Output the (X, Y) coordinate of the center of the cell containing the given text.  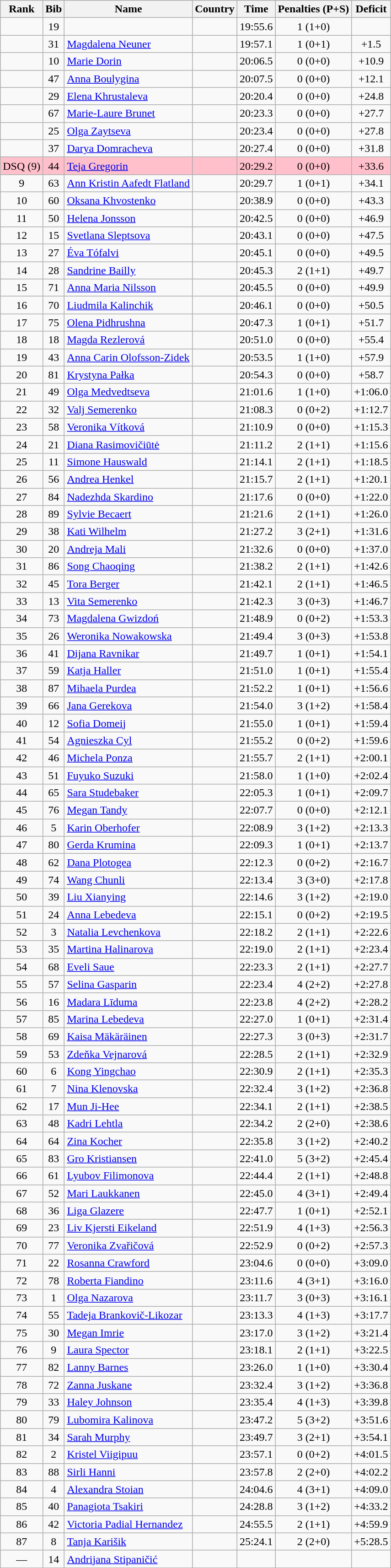
+43.3 (371, 200)
Kong Yingchao (129, 1072)
22:07.7 (256, 810)
+57.9 (371, 357)
21:42.1 (256, 584)
Anna Boulygina (129, 79)
+3:54.1 (371, 1437)
Kati Wilhelm (129, 532)
Dijana Ravnikar (129, 653)
Marina Lebedeva (129, 1019)
23:35.4 (256, 1402)
22:45.0 (256, 1193)
Roberta Fiandino (129, 1280)
Dana Plotogea (129, 862)
22:52.9 (256, 1245)
+58.7 (371, 375)
22:14.6 (256, 897)
6 (54, 1072)
23:32.4 (256, 1385)
Anna Maria Nilsson (129, 288)
Olga Zaytseva (129, 131)
21:10.9 (256, 427)
+4:59.9 (371, 1524)
+1:20.1 (371, 479)
24:04.6 (256, 1489)
23:11.6 (256, 1280)
+31.8 (371, 148)
22:12.3 (256, 862)
Andrijana Stipaničić (129, 1559)
23:57.1 (256, 1455)
22:23.4 (256, 984)
21:21.6 (256, 514)
22:08.9 (256, 828)
22:32.4 (256, 1089)
Oksana Khvostenko (129, 200)
2 (54, 1455)
+2:32.9 (371, 1054)
+27.8 (371, 131)
20:43.1 (256, 236)
20:38.9 (256, 200)
Magdalena Neuner (129, 44)
23:49.7 (256, 1437)
Jana Gerekova (129, 706)
+1:37.0 (371, 549)
+3:22.5 (371, 1350)
20:53.5 (256, 357)
+3:51.6 (371, 1420)
23:26.0 (256, 1368)
Haley Johnson (129, 1402)
+2:17.8 (371, 880)
24:55.5 (256, 1524)
Sofia Domeij (129, 723)
Olga Medvedtseva (129, 392)
89 (54, 514)
Song Chaoqing (129, 566)
+1:55.4 (371, 671)
Mihaela Purdea (129, 688)
+49.9 (371, 288)
23:18.1 (256, 1350)
Martina Halinarova (129, 949)
20:29.2 (256, 166)
Nadezhda Skardino (129, 496)
23:13.3 (256, 1315)
Zina Kocher (129, 1141)
24:28.8 (256, 1507)
Nina Klenovska (129, 1089)
+51.7 (371, 323)
22:28.5 (256, 1054)
Name (129, 9)
+1:58.4 (371, 706)
Mari Laukkanen (129, 1193)
Katja Haller (129, 671)
+55.4 (371, 340)
+2:31.7 (371, 1036)
20:51.0 (256, 340)
+1:54.1 (371, 653)
Svetlana Sleptsova (129, 236)
Deficit (371, 9)
DSQ (9) (22, 166)
21:51.0 (256, 671)
Simone Hauswald (129, 462)
20:45.5 (256, 288)
22:47.7 (256, 1211)
Magdalena Gwizdoń (129, 619)
+2:19.5 (371, 915)
Eveli Saue (129, 967)
Rosanna Crawford (129, 1263)
8 (54, 1541)
5 (54, 828)
22:23.3 (256, 967)
21:42.3 (256, 601)
+2:19.0 (371, 897)
Bib (54, 9)
20:23.4 (256, 131)
Marie Dorin (129, 61)
Sirli Hanni (129, 1472)
21:15.7 (256, 479)
19:57.1 (256, 44)
Éva Tófalvi (129, 253)
23:11.7 (256, 1298)
+49.7 (371, 270)
+2:36.8 (371, 1089)
4 (54, 1489)
20:45.3 (256, 270)
22:51.9 (256, 1228)
+3:17.7 (371, 1315)
Valj Semerenko (129, 410)
Rank (22, 9)
+2:02.4 (371, 776)
+2:00.1 (371, 758)
+2:12.1 (371, 810)
+2:40.2 (371, 1141)
23:57.8 (256, 1472)
+2:23.4 (371, 949)
Liu Xianying (129, 897)
Olena Pidhrushna (129, 323)
22:13.4 (256, 880)
+1:53.3 (371, 619)
+4:33.2 (371, 1507)
Liudmila Kalinchik (129, 305)
20:45.1 (256, 253)
Andrea Henkel (129, 479)
Teja Gregorin (129, 166)
+2:52.1 (371, 1211)
21:52.2 (256, 688)
Ann Kristin Aafedt Flatland (129, 183)
+2:45.4 (371, 1158)
+2:31.4 (371, 1019)
21:14.1 (256, 462)
22:35.8 (256, 1141)
Tora Berger (129, 584)
+27.7 (371, 113)
Helena Jonsson (129, 218)
Wang Chunli (129, 880)
88 (54, 1472)
+34.1 (371, 183)
+1:46.7 (371, 601)
23:04.6 (256, 1263)
Madara Līduma (129, 1002)
+2:09.7 (371, 793)
3 (3+0) (314, 880)
Krystyna Pałka (129, 375)
+2:38.5 (371, 1106)
19:55.6 (256, 27)
Agnieszka Cyl (129, 740)
7 (54, 1089)
+1:59.4 (371, 723)
20:29.7 (256, 183)
Mun Ji-Hee (129, 1106)
+49.5 (371, 253)
+1:42.6 (371, 566)
+24.8 (371, 96)
Karin Oberhofer (129, 828)
Victoria Padial Hernandez (129, 1524)
Diana Rasimovičiūtė (129, 444)
Alexandra Stoian (129, 1489)
+2:35.3 (371, 1072)
+2:56.3 (371, 1228)
+5:28.5 (371, 1541)
Veronika Zvařičová (129, 1245)
25:24.1 (256, 1541)
21:32.6 (256, 549)
Time (256, 9)
+2:48.8 (371, 1176)
+3:36.8 (371, 1385)
22:15.1 (256, 915)
22:18.2 (256, 932)
+2:28.2 (371, 1002)
Kristel Viigipuu (129, 1455)
21:27.2 (256, 532)
+4:02.2 (371, 1472)
21:08.3 (256, 410)
+1:59.6 (371, 740)
+1:22.0 (371, 496)
22:30.9 (256, 1072)
20:54.3 (256, 375)
Sarah Murphy (129, 1437)
23:17.0 (256, 1333)
+1:31.6 (371, 532)
+2:38.6 (371, 1124)
Megan Imrie (129, 1333)
Zanna Juskane (129, 1385)
22:23.8 (256, 1002)
Tadeja Brankovič-Likozar (129, 1315)
Kadri Lehtla (129, 1124)
Magda Rezlerová (129, 340)
Liv Kjersti Eikeland (129, 1228)
Darya Domracheva (129, 148)
+3:30.4 (371, 1368)
Elena Khrustaleva (129, 96)
Veronika Vítková (129, 427)
+1:06.0 (371, 392)
Marie-Laure Brunet (129, 113)
+33.6 (371, 166)
Selina Gasparin (129, 984)
+1.5 (371, 44)
Kaisa Mäkäräinen (129, 1036)
Panagiota Tsakiri (129, 1507)
Natalia Levchenkova (129, 932)
20:06.5 (256, 61)
21:38.2 (256, 566)
3 (54, 932)
+2:27.7 (371, 967)
+4:01.5 (371, 1455)
Anna Carin Olofsson-Zidek (129, 357)
23:47.2 (256, 1420)
+2:13.3 (371, 828)
+2:13.7 (371, 845)
+1:18.5 (371, 462)
21:01.6 (256, 392)
21:48.9 (256, 619)
+1:56.6 (371, 688)
22:34.1 (256, 1106)
+12.1 (371, 79)
Gro Kristiansen (129, 1158)
+2:22.6 (371, 932)
20:46.1 (256, 305)
21:55.0 (256, 723)
20:07.5 (256, 79)
Zdeňka Vejnarová (129, 1054)
21:58.0 (256, 776)
Fuyuko Suzuki (129, 776)
21:54.0 (256, 706)
+3:16.0 (371, 1280)
+1:12.7 (371, 410)
21:55.7 (256, 758)
+2:49.4 (371, 1193)
Gerda Krumina (129, 845)
Andreja Mali (129, 549)
21:55.2 (256, 740)
21:49.7 (256, 653)
21:17.6 (256, 496)
Sara Studebaker (129, 793)
+1:15.3 (371, 427)
Tanja Karišik (129, 1541)
+1:53.8 (371, 636)
22:05.3 (256, 793)
Michela Ponza (129, 758)
+46.9 (371, 218)
20:47.3 (256, 323)
+2:16.7 (371, 862)
20:42.5 (256, 218)
— (22, 1559)
Country (215, 9)
Sandrine Bailly (129, 270)
+50.5 (371, 305)
+2:27.8 (371, 984)
+47.5 (371, 236)
Penalties (P+S) (314, 9)
+1:26.0 (371, 514)
+3:16.1 (371, 1298)
+2:57.3 (371, 1245)
Olga Nazarova (129, 1298)
+3:09.0 (371, 1263)
Lanny Barnes (129, 1368)
+4:09.0 (371, 1489)
22:09.3 (256, 845)
Liga Glazere (129, 1211)
Laura Spector (129, 1350)
21:11.2 (256, 444)
1 (54, 1298)
Weronika Nowakowska (129, 636)
+1:46.5 (371, 584)
20:23.3 (256, 113)
Megan Tandy (129, 810)
22:34.2 (256, 1124)
22:27.3 (256, 1036)
20:20.4 (256, 96)
Lubomira Kalinova (129, 1420)
22:19.0 (256, 949)
Anna Lebedeva (129, 915)
Vita Semerenko (129, 601)
+1:15.6 (371, 444)
22:27.0 (256, 1019)
22:44.4 (256, 1176)
Sylvie Becaert (129, 514)
+3:39.8 (371, 1402)
+3:21.4 (371, 1333)
20:27.4 (256, 148)
Lyubov Filimonova (129, 1176)
22:41.0 (256, 1158)
21:49.4 (256, 636)
+10.9 (371, 61)
